Scan for the cell matching the given text and deliver its (X, Y) coordinate at center. 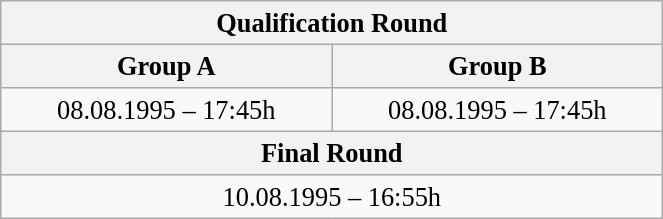
Final Round (332, 153)
10.08.1995 – 16:55h (332, 197)
Group B (498, 66)
Group A (166, 66)
Qualification Round (332, 22)
